Search for the cell housing the specified text and yield its (X, Y) center coordinate. 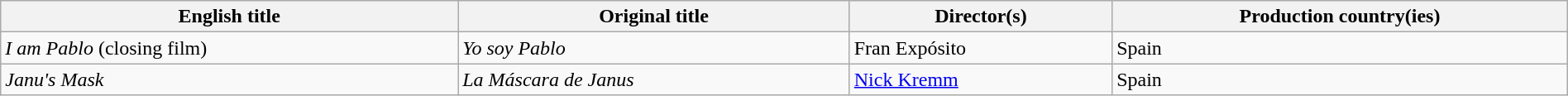
Original title (654, 17)
Yo soy Pablo (654, 48)
English title (230, 17)
Production country(ies) (1340, 17)
Janu's Mask (230, 79)
La Máscara de Janus (654, 79)
Director(s) (981, 17)
Fran Expósito (981, 48)
I am Pablo (closing film) (230, 48)
Nick Kremm (981, 79)
